From the cell containing the given text, extract its center point as (x, y) coordinate. 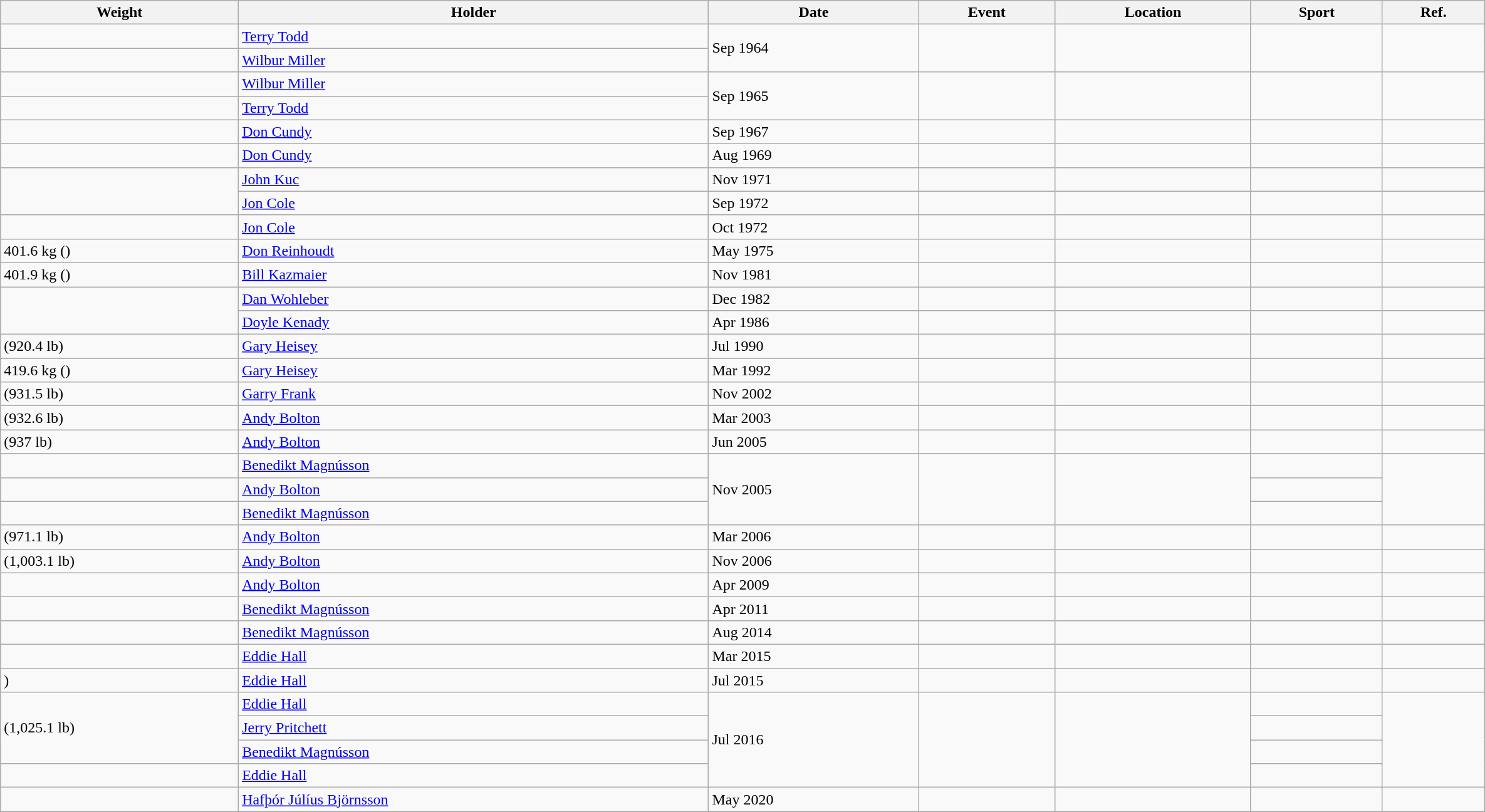
John Kuc (474, 179)
(931.5 lb) (120, 394)
Mar 2015 (813, 656)
Ref. (1434, 13)
(1,003.1 lb) (120, 561)
Mar 1992 (813, 370)
(937 lb) (120, 442)
Date (813, 13)
Nov 2006 (813, 561)
Jul 2016 (813, 740)
Jul 2015 (813, 680)
Hafþór Júlíus Björnsson (474, 799)
Dec 1982 (813, 299)
May 1975 (813, 251)
Mar 2003 (813, 418)
Holder (474, 13)
Sep 1972 (813, 203)
(1,025.1 lb) (120, 728)
Apr 2011 (813, 608)
Aug 1969 (813, 155)
Dan Wohleber (474, 299)
Sep 1964 (813, 48)
Event (987, 13)
Jun 2005 (813, 442)
419.6 kg () (120, 370)
Don Reinhoudt (474, 251)
401.6 kg () (120, 251)
Nov 2002 (813, 394)
May 2020 (813, 799)
Nov 2005 (813, 489)
Location (1153, 13)
Aug 2014 (813, 632)
Sport (1316, 13)
Nov 1971 (813, 179)
Doyle Kenady (474, 323)
401.9 kg () (120, 274)
(932.6 lb) (120, 418)
) (120, 680)
Sep 1965 (813, 96)
Apr 1986 (813, 323)
Garry Frank (474, 394)
Oct 1972 (813, 227)
(920.4 lb) (120, 346)
Jerry Pritchett (474, 728)
Bill Kazmaier (474, 274)
(971.1 lb) (120, 537)
Weight (120, 13)
Apr 2009 (813, 585)
Nov 1981 (813, 274)
Jul 1990 (813, 346)
Mar 2006 (813, 537)
Sep 1967 (813, 132)
